Provide the [X, Y] coordinate of the cell's center where the given text is located.  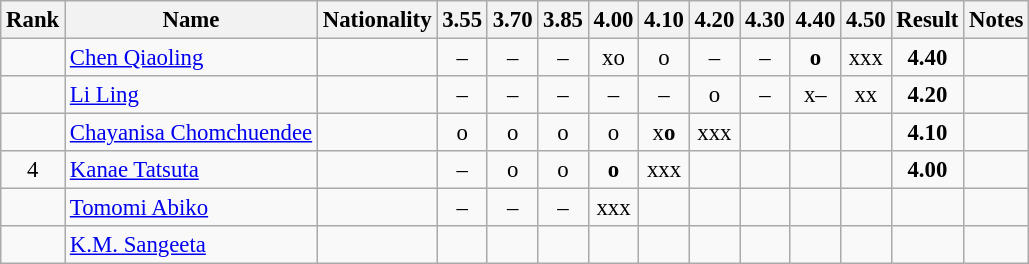
Notes [996, 20]
Li Ling [192, 95]
4.30 [765, 20]
3.85 [563, 20]
Chayanisa Chomchuendee [192, 133]
Chen Qiaoling [192, 58]
3.55 [462, 20]
4 [33, 170]
Tomomi Abiko [192, 208]
xx [866, 95]
Nationality [376, 20]
K.M. Sangeeta [192, 245]
Name [192, 20]
3.70 [512, 20]
x– [815, 95]
Kanae Tatsuta [192, 170]
Result [928, 20]
Rank [33, 20]
4.50 [866, 20]
